For the text-containing cell, return its midpoint in (X, Y) coordinate format. 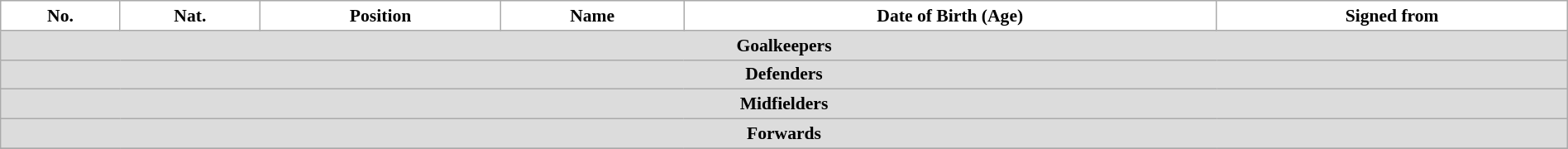
Defenders (784, 74)
Date of Birth (Age) (950, 16)
Midfielders (784, 104)
Position (380, 16)
Goalkeepers (784, 46)
No. (60, 16)
Signed from (1392, 16)
Nat. (190, 16)
Name (592, 16)
Forwards (784, 134)
